Capture the cell that displays the provided text and extract its (x, y) central coordinate. 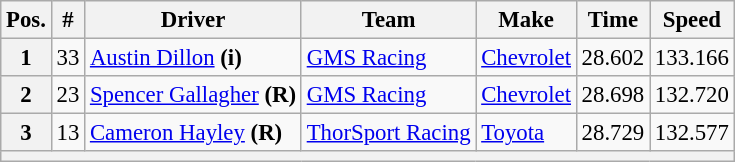
28.602 (612, 58)
132.720 (692, 95)
1 (26, 58)
# (68, 20)
133.166 (692, 58)
33 (68, 58)
2 (26, 95)
Toyota (526, 133)
Team (388, 20)
13 (68, 133)
Pos. (26, 20)
Driver (194, 20)
28.698 (612, 95)
Time (612, 20)
132.577 (692, 133)
Austin Dillon (i) (194, 58)
Cameron Hayley (R) (194, 133)
23 (68, 95)
Make (526, 20)
ThorSport Racing (388, 133)
Spencer Gallagher (R) (194, 95)
28.729 (612, 133)
Speed (692, 20)
3 (26, 133)
